Return the [X, Y] coordinate for the center point of the cell that contains the specified text.  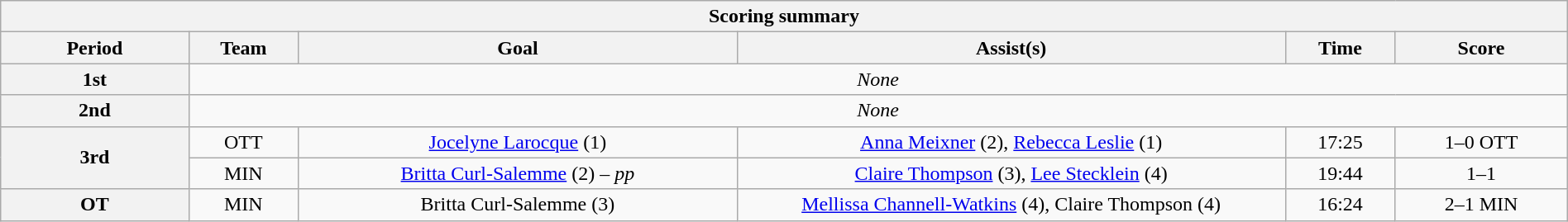
Mellissa Channell-Watkins (4), Claire Thompson (4) [1011, 205]
Score [1481, 48]
19:44 [1340, 173]
16:24 [1340, 205]
Anna Meixner (2), Rebecca Leslie (1) [1011, 142]
1–1 [1481, 173]
Jocelyne Larocque (1) [518, 142]
1st [94, 79]
2nd [94, 111]
17:25 [1340, 142]
OTT [243, 142]
Britta Curl-Salemme (2) – pp [518, 173]
2–1 MIN [1481, 205]
OT [94, 205]
1–0 OTT [1481, 142]
Claire Thompson (3), Lee Stecklein (4) [1011, 173]
Britta Curl-Salemme (3) [518, 205]
Time [1340, 48]
3rd [94, 158]
Scoring summary [784, 17]
Assist(s) [1011, 48]
Goal [518, 48]
Team [243, 48]
Period [94, 48]
